Provide the (x, y) coordinate of the cell's center where the given text is located.  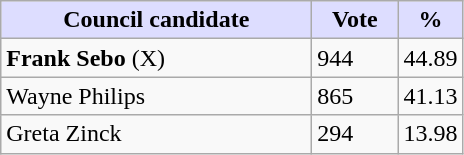
44.89 (430, 58)
944 (355, 58)
Council candidate (156, 20)
41.13 (430, 96)
Wayne Philips (156, 96)
865 (355, 96)
% (430, 20)
Frank Sebo (X) (156, 58)
13.98 (430, 134)
Vote (355, 20)
294 (355, 134)
Greta Zinck (156, 134)
